Locate the cell with the specified text and output its (X, Y) center coordinate. 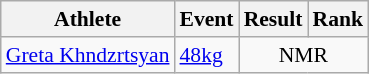
Greta Khndzrtsyan (88, 55)
Result (274, 19)
NMR (304, 55)
48kg (207, 55)
Rank (338, 19)
Event (207, 19)
Athlete (88, 19)
